Find where the given text appears and provide that cell's center as [x, y] coordinate. 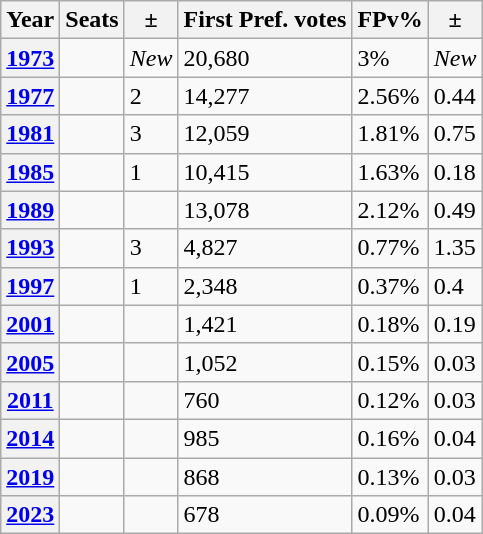
1997 [30, 286]
0.09% [390, 515]
20,680 [265, 58]
1981 [30, 134]
4,827 [265, 248]
1.81% [390, 134]
0.15% [390, 362]
3% [390, 58]
868 [265, 477]
Seats [92, 20]
0.13% [390, 477]
1985 [30, 172]
1989 [30, 210]
0.75 [455, 134]
12,059 [265, 134]
First Pref. votes [265, 20]
2019 [30, 477]
678 [265, 515]
0.19 [455, 324]
2.12% [390, 210]
2011 [30, 400]
Year [30, 20]
1973 [30, 58]
0.49 [455, 210]
1977 [30, 96]
1.35 [455, 248]
1,052 [265, 362]
2023 [30, 515]
0.16% [390, 438]
0.4 [455, 286]
0.12% [390, 400]
0.44 [455, 96]
0.18% [390, 324]
2005 [30, 362]
10,415 [265, 172]
13,078 [265, 210]
2 [151, 96]
1.63% [390, 172]
14,277 [265, 96]
1993 [30, 248]
2001 [30, 324]
760 [265, 400]
0.18 [455, 172]
2014 [30, 438]
0.77% [390, 248]
1,421 [265, 324]
0.37% [390, 286]
2.56% [390, 96]
FPv% [390, 20]
985 [265, 438]
2,348 [265, 286]
